Locate the cell with the specified text and output its [X, Y] center coordinate. 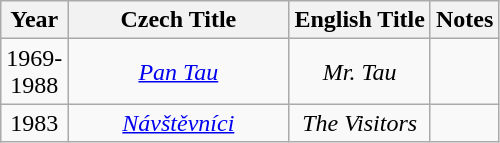
Pan Tau [178, 72]
Notes [464, 20]
English Title [360, 20]
1969-1988 [34, 72]
Návštěvníci [178, 123]
Year [34, 20]
1983 [34, 123]
The Visitors [360, 123]
Czech Title [178, 20]
Mr. Tau [360, 72]
